Extract the [X, Y] coordinate from the center of the cell holding the provided text.  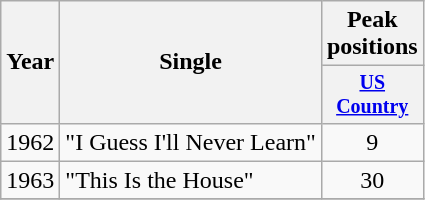
Peak positions [372, 34]
"I Guess I'll Never Learn" [191, 142]
30 [372, 180]
Year [30, 62]
9 [372, 142]
"This Is the House" [191, 180]
US Country [372, 94]
1963 [30, 180]
1962 [30, 142]
Single [191, 62]
